Locate the cell with the specified text and output its (x, y) center coordinate. 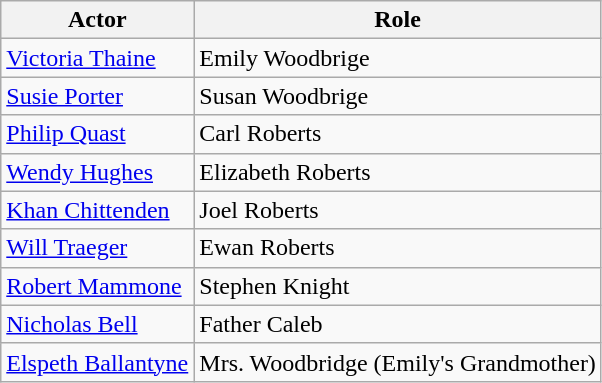
Susie Porter (98, 96)
Will Traeger (98, 248)
Emily Woodbrige (398, 58)
Mrs. Woodbridge (Emily's Grandmother) (398, 362)
Elspeth Ballantyne (98, 362)
Ewan Roberts (398, 248)
Robert Mammone (98, 286)
Khan Chittenden (98, 210)
Philip Quast (98, 134)
Father Caleb (398, 324)
Victoria Thaine (98, 58)
Joel Roberts (398, 210)
Nicholas Bell (98, 324)
Elizabeth Roberts (398, 172)
Role (398, 20)
Wendy Hughes (98, 172)
Stephen Knight (398, 286)
Actor (98, 20)
Susan Woodbrige (398, 96)
Carl Roberts (398, 134)
